Capture the cell that displays the provided text and extract its [x, y] central coordinate. 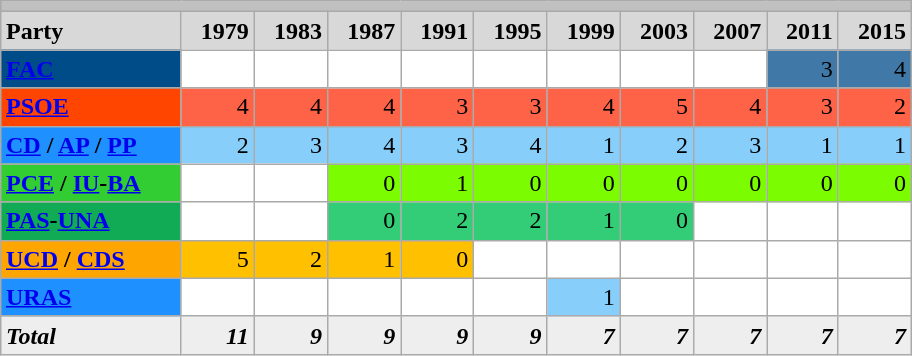
Party [90, 31]
1999 [584, 31]
2011 [803, 31]
PAS-UNA [90, 221]
PSOE [90, 107]
1991 [438, 31]
PCE / IU-BA [90, 183]
FAC [90, 69]
11 [218, 335]
Total [90, 335]
UCD / CDS [90, 259]
2007 [730, 31]
2015 [874, 31]
1979 [218, 31]
URAS [90, 297]
1987 [364, 31]
1995 [510, 31]
1983 [290, 31]
2003 [656, 31]
CD / AP / PP [90, 145]
